Determine the [X, Y] coordinate at the center of the cell enclosing the given text.  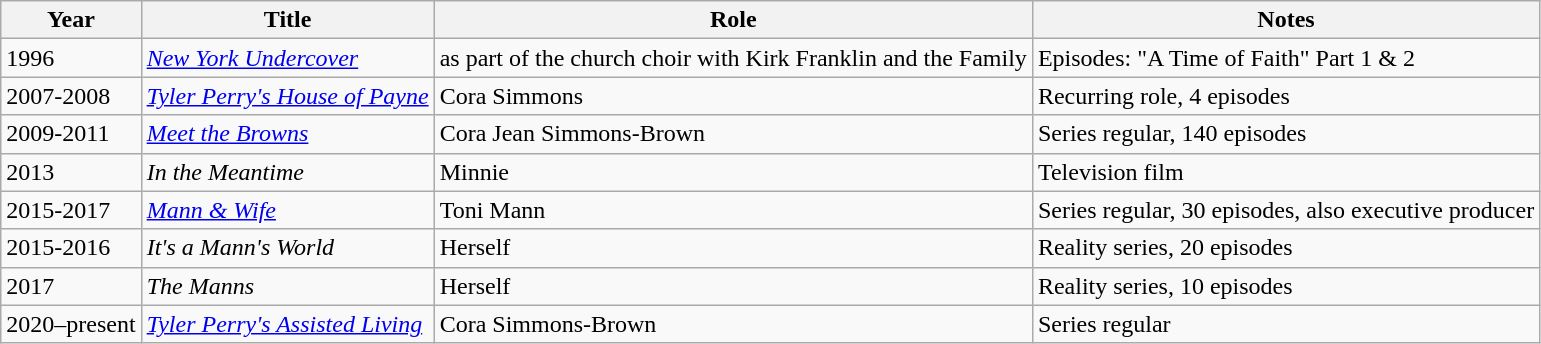
Tyler Perry's House of Payne [288, 96]
2015-2017 [71, 210]
2017 [71, 286]
Toni Mann [733, 210]
2020–present [71, 324]
Series regular, 140 episodes [1286, 134]
Year [71, 20]
Reality series, 20 episodes [1286, 248]
Role [733, 20]
2007-2008 [71, 96]
Episodes: "A Time of Faith" Part 1 & 2 [1286, 58]
as part of the church choir with Kirk Franklin and the Family [733, 58]
Series regular, 30 episodes, also executive producer [1286, 210]
Cora Simmons-Brown [733, 324]
2013 [71, 172]
Cora Jean Simmons-Brown [733, 134]
The Manns [288, 286]
Cora Simmons [733, 96]
Recurring role, 4 episodes [1286, 96]
New York Undercover [288, 58]
Mann & Wife [288, 210]
It's a Mann's World [288, 248]
1996 [71, 58]
Series regular [1286, 324]
2009-2011 [71, 134]
Television film [1286, 172]
Title [288, 20]
Tyler Perry's Assisted Living [288, 324]
Reality series, 10 episodes [1286, 286]
Meet the Browns [288, 134]
Notes [1286, 20]
In the Meantime [288, 172]
Minnie [733, 172]
2015-2016 [71, 248]
